Scan for the cell matching the given text and deliver its [x, y] coordinate at center. 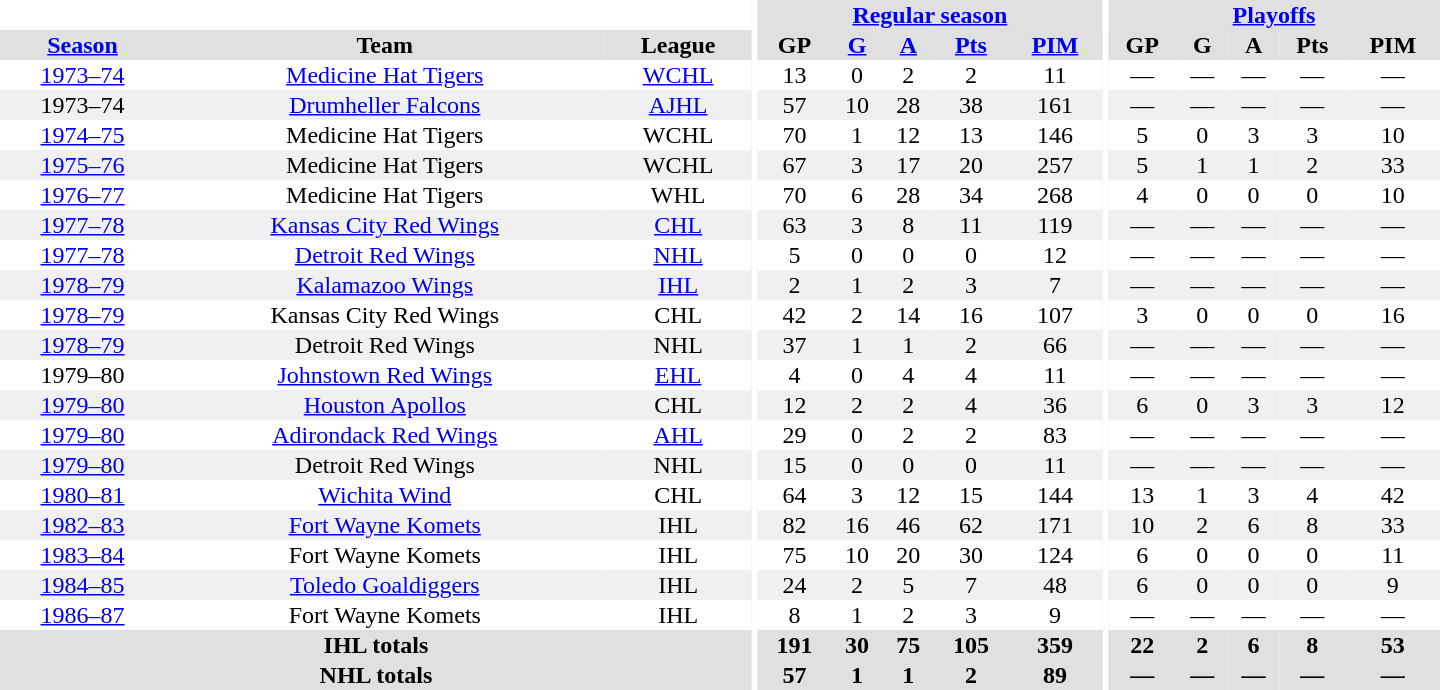
1982–83 [82, 525]
1975–76 [82, 165]
Season [82, 45]
119 [1055, 225]
IHL totals [376, 645]
League [678, 45]
62 [971, 525]
Kalamazoo Wings [384, 285]
1984–85 [82, 585]
29 [795, 435]
63 [795, 225]
105 [971, 645]
22 [1142, 645]
64 [795, 495]
Regular season [930, 15]
NHL totals [376, 675]
124 [1055, 555]
14 [908, 315]
359 [1055, 645]
82 [795, 525]
67 [795, 165]
1986–87 [82, 615]
AHL [678, 435]
146 [1055, 135]
1983–84 [82, 555]
48 [1055, 585]
144 [1055, 495]
24 [795, 585]
Playoffs [1274, 15]
Houston Apollos [384, 405]
17 [908, 165]
53 [1393, 645]
EHL [678, 375]
WHL [678, 195]
46 [908, 525]
171 [1055, 525]
34 [971, 195]
1974–75 [82, 135]
1980–81 [82, 495]
257 [1055, 165]
268 [1055, 195]
89 [1055, 675]
38 [971, 105]
AJHL [678, 105]
161 [1055, 105]
107 [1055, 315]
37 [795, 345]
Johnstown Red Wings [384, 375]
1976–77 [82, 195]
Drumheller Falcons [384, 105]
Team [384, 45]
Wichita Wind [384, 495]
Toledo Goaldiggers [384, 585]
36 [1055, 405]
Adirondack Red Wings [384, 435]
191 [795, 645]
83 [1055, 435]
66 [1055, 345]
